Identify which cell holds the provided text, then report its [X, Y] central coordinate. 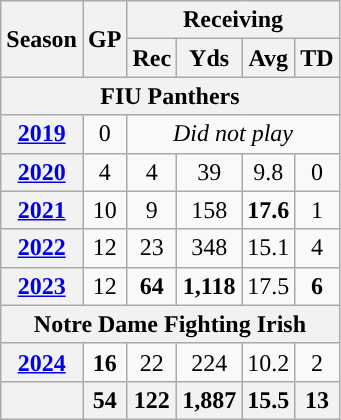
FIU Panthers [170, 96]
2020 [42, 172]
13 [317, 400]
Receiving [233, 20]
2021 [42, 210]
16 [104, 362]
Did not play [233, 134]
Yds [210, 58]
Avg [268, 58]
15.1 [268, 248]
9 [152, 210]
2023 [42, 286]
2024 [42, 362]
1,118 [210, 286]
54 [104, 400]
GP [104, 39]
Rec [152, 58]
Notre Dame Fighting Irish [170, 324]
158 [210, 210]
10 [104, 210]
15.5 [268, 400]
348 [210, 248]
10.2 [268, 362]
Season [42, 39]
TD [317, 58]
9.8 [268, 172]
2019 [42, 134]
6 [317, 286]
17.6 [268, 210]
2022 [42, 248]
23 [152, 248]
17.5 [268, 286]
2 [317, 362]
64 [152, 286]
122 [152, 400]
224 [210, 362]
22 [152, 362]
1,887 [210, 400]
39 [210, 172]
1 [317, 210]
